For the text-containing cell, return its midpoint in [x, y] coordinate format. 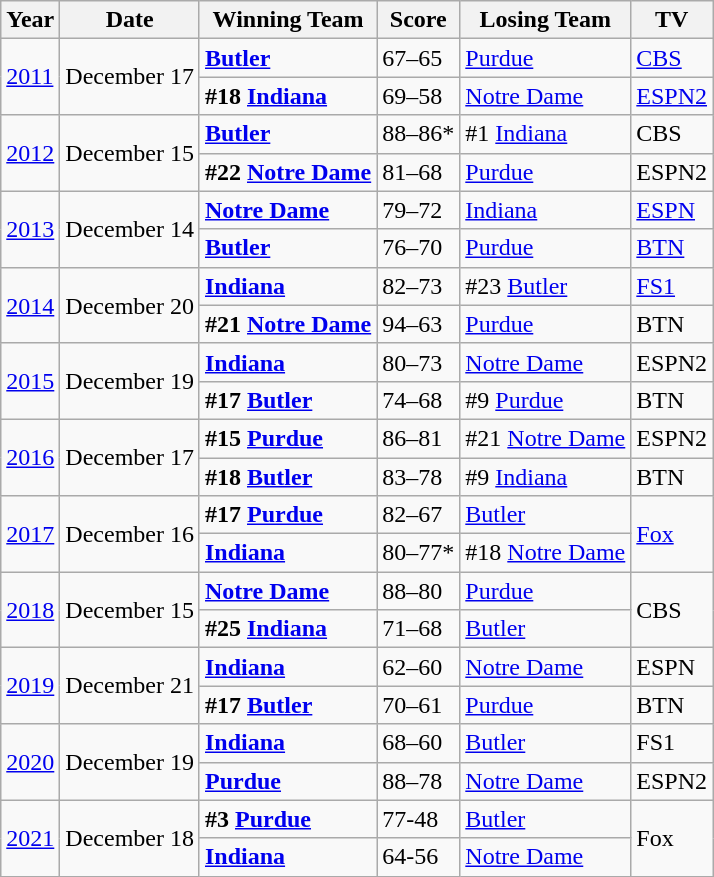
#3 Purdue [288, 819]
#18 Indiana [288, 96]
64-56 [418, 857]
#17 Purdue [288, 515]
#22 Notre Dame [288, 172]
88–86* [418, 134]
88–80 [418, 591]
83–78 [418, 477]
December 20 [130, 305]
2014 [30, 305]
#18 Notre Dame [546, 553]
Date [130, 20]
Winning Team [288, 20]
Score [418, 20]
2013 [30, 229]
77-48 [418, 819]
2021 [30, 838]
2018 [30, 610]
81–68 [418, 172]
2016 [30, 457]
Year [30, 20]
#25 Indiana [288, 629]
94–63 [418, 324]
December 21 [130, 686]
82–73 [418, 286]
62–60 [418, 667]
2012 [30, 153]
2019 [30, 686]
71–68 [418, 629]
December 18 [130, 838]
December 16 [130, 534]
#18 Butler [288, 477]
79–72 [418, 210]
86–81 [418, 438]
80–73 [418, 362]
2017 [30, 534]
67–65 [418, 58]
70–61 [418, 705]
Losing Team [546, 20]
#9 Indiana [546, 477]
#23 Butler [546, 286]
2011 [30, 77]
December 14 [130, 229]
82–67 [418, 515]
#15 Purdue [288, 438]
68–60 [418, 743]
TV [672, 20]
88–78 [418, 781]
69–58 [418, 96]
#1 Indiana [546, 134]
76–70 [418, 248]
74–68 [418, 400]
2015 [30, 381]
#9 Purdue [546, 400]
80–77* [418, 553]
2020 [30, 762]
